Return the (X, Y) coordinate for the center point of the cell that contains the specified text.  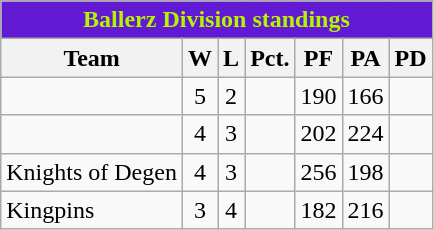
PD (410, 58)
224 (366, 134)
Kingpins (92, 210)
198 (366, 172)
Pct. (270, 58)
PA (366, 58)
W (200, 58)
Knights of Degen (92, 172)
202 (318, 134)
PF (318, 58)
2 (232, 96)
Ballerz Division standings (216, 20)
256 (318, 172)
Team (92, 58)
166 (366, 96)
216 (366, 210)
L (232, 58)
182 (318, 210)
5 (200, 96)
190 (318, 96)
